For the text-containing cell, return its midpoint in [x, y] coordinate format. 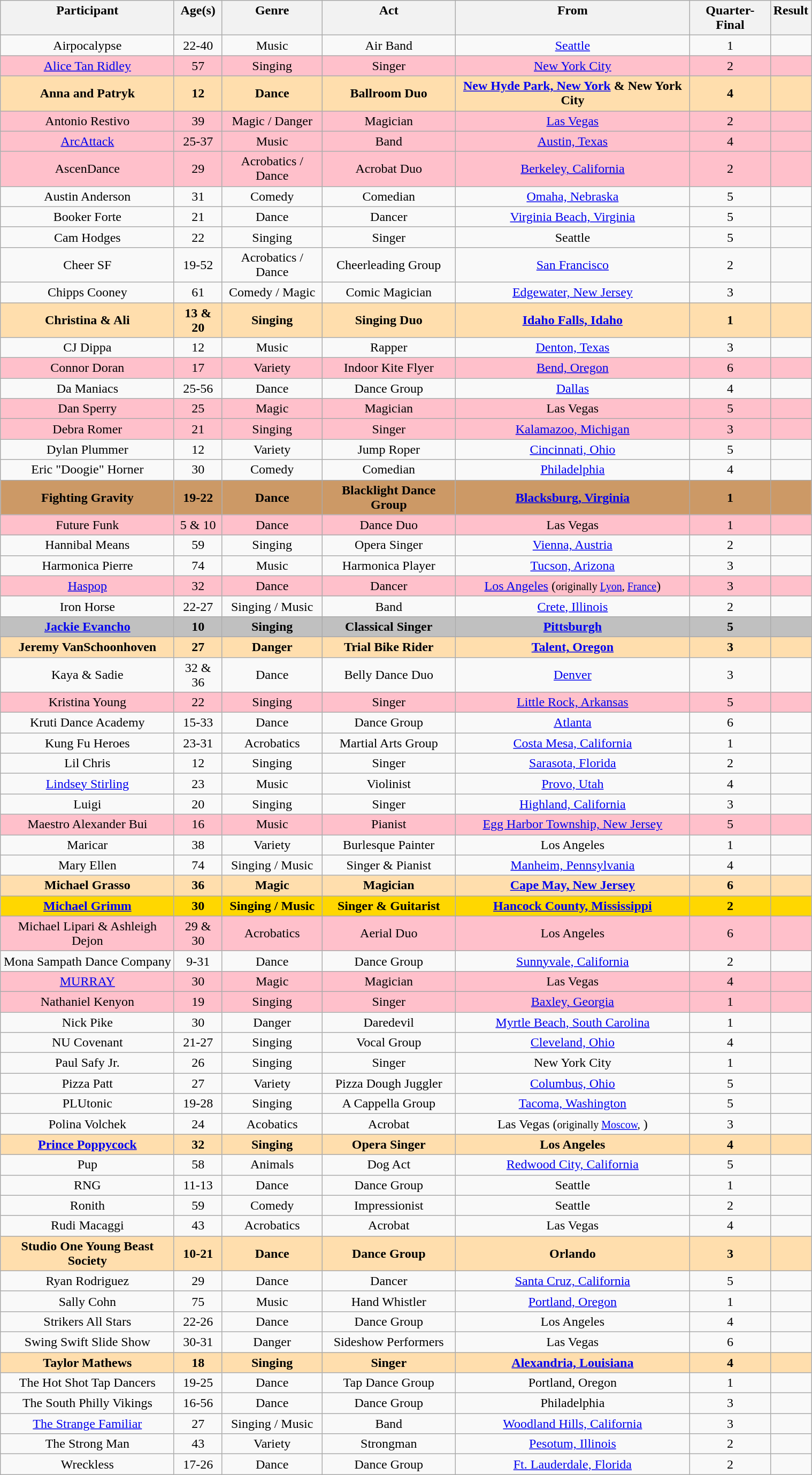
Harmonica Player [388, 565]
Nick Pike [87, 1022]
Redwood City, California [572, 1165]
Kung Fu Heroes [87, 743]
Pianist [388, 824]
15-33 [198, 723]
Wreckless [87, 1464]
Cape May, New Jersey [572, 885]
22-26 [198, 1321]
Sunnyvale, California [572, 961]
19 [198, 1002]
Pup [87, 1165]
Taylor Mathews [87, 1363]
Woodland Hills, California [572, 1424]
25-37 [198, 141]
Las Vegas (originally Moscow, ) [572, 1124]
17-26 [198, 1464]
Dog Act [388, 1165]
Egg Harbor Township, New Jersey [572, 824]
61 [198, 292]
Provo, Utah [572, 784]
Michael Grimm [87, 906]
17 [198, 368]
Luigi [87, 804]
ArcAttack [87, 141]
Sideshow Performers [388, 1342]
Baxley, Georgia [572, 1002]
Fighting Gravity [87, 498]
18 [198, 1363]
Denton, Texas [572, 348]
19-22 [198, 498]
Costa Mesa, California [572, 743]
Belly Dance Duo [388, 674]
Haspop [87, 586]
Manheim, Pennsylvania [572, 865]
Chipps Cooney [87, 292]
Booker Forte [87, 217]
75 [198, 1301]
New Hyde Park, New York & New York City [572, 93]
Martial Arts Group [388, 743]
Swing Swift Slide Show [87, 1342]
24 [198, 1124]
The Strong Man [87, 1444]
Singer & Guitarist [388, 906]
38 [198, 845]
Age(s) [198, 18]
RNG [87, 1185]
Omaha, Nebraska [572, 196]
Ryan Rodriguez [87, 1281]
10-21 [198, 1253]
Tap Dance Group [388, 1383]
Ft. Lauderdale, Florida [572, 1464]
Violinist [388, 784]
Quarter-Final [730, 18]
Cheer SF [87, 264]
Christina & Ali [87, 320]
Participant [87, 18]
Hannibal Means [87, 545]
Alice Tan Ridley [87, 66]
Tacoma, Washington [572, 1104]
Impressionist [388, 1205]
Lil Chris [87, 763]
PLUtonic [87, 1104]
Ronith [87, 1205]
Pizza Dough Juggler [388, 1083]
Dance Duo [388, 525]
The Hot Shot Tap Dancers [87, 1383]
13 & 20 [198, 320]
Kristina Young [87, 702]
29 & 30 [198, 933]
Comedy / Magic [272, 292]
Dallas [572, 388]
Crete, Illinois [572, 606]
Ballroom Duo [388, 93]
Tucson, Arizona [572, 565]
Jump Roper [388, 449]
Berkeley, California [572, 169]
19-28 [198, 1104]
Daredevil [388, 1022]
39 [198, 121]
Harmonica Pierre [87, 565]
Santa Cruz, California [572, 1281]
57 [198, 66]
Nathaniel Kenyon [87, 1002]
Michael Grasso [87, 885]
Classical Singer [388, 626]
Little Rock, Arkansas [572, 702]
Singing Duo [388, 320]
Acrobat Duo [388, 169]
22-40 [198, 45]
Michael Lipari & Ashleigh Dejon [87, 933]
Highland, California [572, 804]
Sally Cohn [87, 1301]
Cleveland, Ohio [572, 1043]
21-27 [198, 1043]
Cam Hodges [87, 237]
Myrtle Beach, South Carolina [572, 1022]
Acobatics [272, 1124]
Rudi Macaggi [87, 1226]
20 [198, 804]
Aerial Duo [388, 933]
Austin, Texas [572, 141]
Maricar [87, 845]
Orlando [572, 1253]
Prince Poppycock [87, 1144]
Eric "Doogie" Horner [87, 470]
30-31 [198, 1342]
Result [791, 18]
Anna and Patryk [87, 93]
CJ Dippa [87, 348]
Iron Horse [87, 606]
Mona Sampath Dance Company [87, 961]
10 [198, 626]
Comic Magician [388, 292]
The Strange Familiar [87, 1424]
Pizza Patt [87, 1083]
San Francisco [572, 264]
Genre [272, 18]
Maestro Alexander Bui [87, 824]
Blacksburg, Virginia [572, 498]
Mary Ellen [87, 865]
Airpocalypse [87, 45]
25 [198, 409]
Cincinnati, Ohio [572, 449]
The South Philly Vikings [87, 1403]
Polina Volchek [87, 1124]
Cheerleading Group [388, 264]
MURRAY [87, 981]
11-13 [198, 1185]
Kruti Dance Academy [87, 723]
Blacklight Dance Group [388, 498]
Atlanta [572, 723]
Austin Anderson [87, 196]
Lindsey Stirling [87, 784]
Hancock County, Mississippi [572, 906]
Los Angeles (originally Lyon, France) [572, 586]
Magic / Danger [272, 121]
Talent, Oregon [572, 647]
9-31 [198, 961]
Burlesque Painter [388, 845]
Paul Safy Jr. [87, 1063]
AscenDance [87, 169]
Animals [272, 1165]
Indoor Kite Flyer [388, 368]
Connor Doran [87, 368]
Air Band [388, 45]
Future Funk [87, 525]
26 [198, 1063]
Bend, Oregon [572, 368]
31 [198, 196]
58 [198, 1165]
Da Maniacs [87, 388]
5 & 10 [198, 525]
Strongman [388, 1444]
A Cappella Group [388, 1104]
36 [198, 885]
Kalamazoo, Michigan [572, 429]
Jackie Evancho [87, 626]
Kaya & Sadie [87, 674]
16-56 [198, 1403]
Alexandria, Louisiana [572, 1363]
Vienna, Austria [572, 545]
23 [198, 784]
16 [198, 824]
Pittsburgh [572, 626]
Trial Bike Rider [388, 647]
Virginia Beach, Virginia [572, 217]
Studio One Young Beast Society [87, 1253]
Denver [572, 674]
Hand Whistler [388, 1301]
Debra Romer [87, 429]
Vocal Group [388, 1043]
25-56 [198, 388]
Sarasota, Florida [572, 763]
NU Covenant [87, 1043]
Strikers All Stars [87, 1321]
Antonio Restivo [87, 121]
Dylan Plummer [87, 449]
19-25 [198, 1383]
Idaho Falls, Idaho [572, 320]
22-27 [198, 606]
Edgewater, New Jersey [572, 292]
Jeremy VanSchoonhoven [87, 647]
Rapper [388, 348]
19-52 [198, 264]
32 & 36 [198, 674]
23-31 [198, 743]
From [572, 18]
Dan Sperry [87, 409]
Singer & Pianist [388, 865]
Act [388, 18]
Columbus, Ohio [572, 1083]
Pesotum, Illinois [572, 1444]
